Pinpoint the cell where the given text exists, returning its [X, Y] midpoint coordinate. 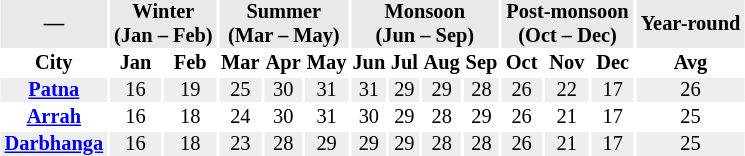
Darbhanga [54, 144]
24 [241, 117]
Apr [283, 63]
Feb [190, 63]
Arrah [54, 117]
City [54, 63]
Nov [567, 63]
Summer(Mar – May) [284, 24]
23 [241, 144]
Year-round [690, 24]
Aug [442, 63]
19 [190, 90]
Jul [404, 63]
Sep [481, 63]
Oct [522, 63]
Patna [54, 90]
22 [567, 90]
Post-monsoon(Oct – Dec) [568, 24]
Mar [241, 63]
Monsoon(Jun – Sep) [425, 24]
Jan [136, 63]
Dec [613, 63]
Avg [690, 63]
Winter(Jan – Feb) [163, 24]
— [54, 24]
May [326, 63]
Jun [369, 63]
